Determine the (x, y) coordinate at the center of the cell enclosing the given text.  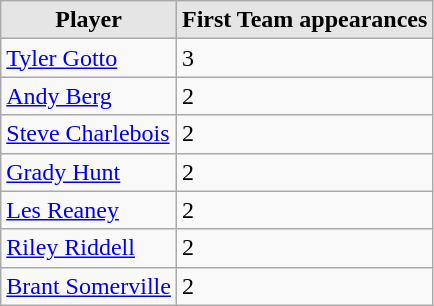
Andy Berg (89, 96)
Grady Hunt (89, 172)
Player (89, 20)
Brant Somerville (89, 286)
First Team appearances (304, 20)
Riley Riddell (89, 248)
Tyler Gotto (89, 58)
Les Reaney (89, 210)
Steve Charlebois (89, 134)
3 (304, 58)
